Return the [x, y] coordinate for the center point of the cell that contains the specified text.  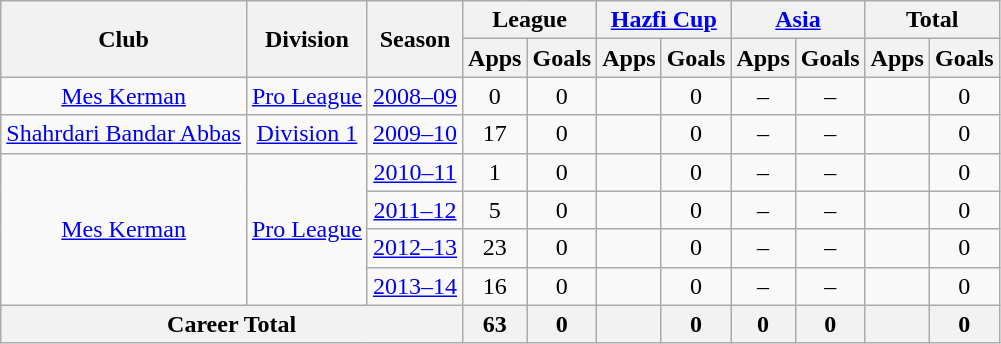
Career Total [232, 324]
1 [495, 172]
Shahrdari Bandar Abbas [124, 134]
5 [495, 210]
2009–10 [414, 134]
Asia [798, 20]
2011–12 [414, 210]
23 [495, 248]
Hazfi Cup [664, 20]
16 [495, 286]
League [530, 20]
Division 1 [306, 134]
Club [124, 39]
Season [414, 39]
2013–14 [414, 286]
2010–11 [414, 172]
Total [932, 20]
63 [495, 324]
Division [306, 39]
2008–09 [414, 96]
2012–13 [414, 248]
17 [495, 134]
